Return the [X, Y] coordinate for the center point of the cell that contains the specified text.  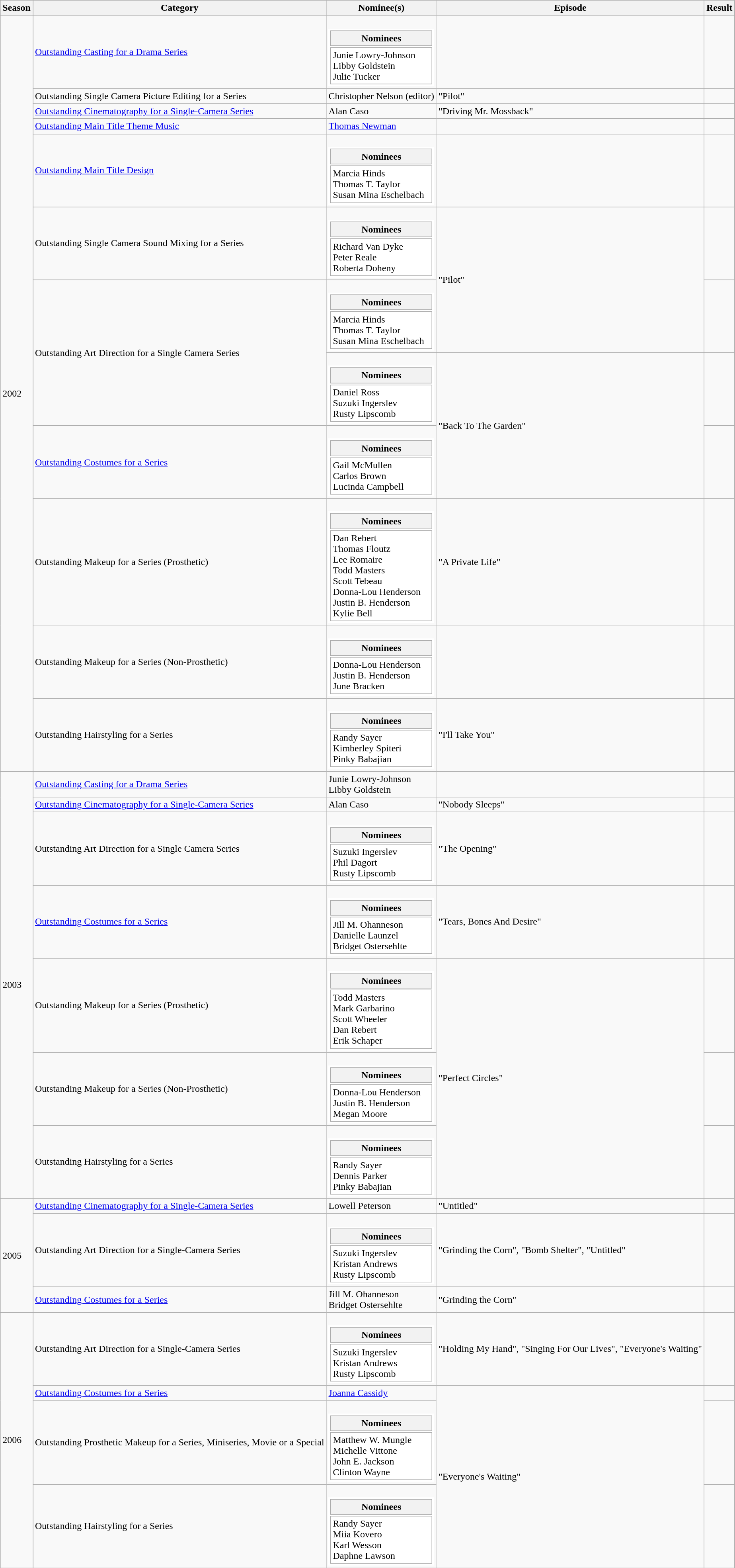
Junie Lowry-Johnson Libby Goldstein [381, 784]
"Tears, Bones And Desire" [570, 921]
Thomas Newman [381, 126]
Nominees Richard Van Dyke Peter RealeRoberta Doheny [381, 243]
Daniel Ross Suzuki Ingerslev Rusty Lipscomb [381, 403]
Jill M. Ohanneson Bridget Ostersehlte [381, 1300]
Category [179, 8]
"I'll Take You" [570, 735]
Nominees Donna-Lou Henderson Justin B. Henderson Megan Moore [381, 1089]
Junie Lowry-Johnson Libby Goldstein Julie Tucker [381, 66]
"The Opening" [570, 849]
Nominees Suzuki IngerslevKristan Andrews Rusty Lipscomb [381, 1250]
Gail McMullen Carlos Brown Lucinda Campbell [381, 476]
2003 [17, 985]
Outstanding Main Title Design [179, 170]
Lowell Peterson [381, 1206]
Suzuki IngerslevKristan Andrews Rusty Lipscomb [381, 1264]
"Grinding the Corn" [570, 1300]
"Holding My Hand", "Singing For Our Lives", "Everyone's Waiting" [570, 1349]
Nominees Donna-Lou Henderson Justin B. Henderson June Bracken [381, 662]
"Perfect Circles" [570, 1078]
Joanna Cassidy [381, 1393]
Matthew W. Mungle Michelle Vittone John E. Jackson Clinton Wayne [381, 1457]
Suzuki Ingerslev Kristan Andrews Rusty Lipscomb [381, 1363]
Nominees Daniel Ross Suzuki Ingerslev Rusty Lipscomb [381, 389]
Randy Sayer Kimberley Spiteri Pinky Babajian [381, 749]
Result [719, 8]
Episode [570, 8]
"Untitled" [570, 1206]
Outstanding Single Camera Picture Editing for a Series [179, 96]
Nominees Jill M. Ohanneson Danielle Launzel Bridget Ostersehlte [381, 921]
Suzuki Ingerslev Phil Dagort Rusty Lipscomb [381, 862]
"Grinding the Corn", "Bomb Shelter", "Untitled" [570, 1250]
Nominees Suzuki Ingerslev Kristan Andrews Rusty Lipscomb [381, 1349]
"Driving Mr. Mossback" [570, 111]
"Nobody Sleeps" [570, 805]
Todd Masters Mark Garbarino Scott Wheeler Dan Rebert Erik Schaper [381, 1019]
Randy Sayer Dennis Parker Pinky Babajian [381, 1176]
2006 [17, 1440]
2005 [17, 1255]
Jill M. Ohanneson Danielle Launzel Bridget Ostersehlte [381, 936]
"A Private Life" [570, 562]
Nominees Matthew W. Mungle Michelle Vittone John E. Jackson Clinton Wayne [381, 1442]
Outstanding Single Camera Sound Mixing for a Series [179, 243]
Nominees Randy Sayer Kimberley Spiteri Pinky Babajian [381, 735]
Outstanding Main Title Theme Music [179, 126]
Randy Sayer Miia Kovero Karl Wesson Daphne Lawson [381, 1540]
Donna-Lou Henderson Justin B. Henderson June Bracken [381, 676]
Season [17, 8]
Nominees Randy Sayer Dennis Parker Pinky Babajian [381, 1162]
2002 [17, 393]
Nominee(s) [381, 8]
Nominees Suzuki Ingerslev Phil Dagort Rusty Lipscomb [381, 849]
Richard Van Dyke Peter RealeRoberta Doheny [381, 257]
Nominees Todd Masters Mark Garbarino Scott Wheeler Dan Rebert Erik Schaper [381, 1005]
Donna-Lou Henderson Justin B. Henderson Megan Moore [381, 1103]
Nominees Gail McMullen Carlos Brown Lucinda Campbell [381, 462]
Nominees Junie Lowry-Johnson Libby Goldstein Julie Tucker [381, 52]
"Everyone's Waiting" [570, 1476]
Nominees Dan Rebert Thomas Floutz Lee Romaire Todd Masters Scott Tebeau Donna-Lou Henderson Justin B. Henderson Kylie Bell [381, 562]
"Back To The Garden" [570, 426]
Nominees Randy Sayer Miia Kovero Karl Wesson Daphne Lawson [381, 1526]
Christopher Nelson (editor) [381, 96]
Outstanding Prosthetic Makeup for a Series, Miniseries, Movie or a Special [179, 1442]
Dan Rebert Thomas Floutz Lee Romaire Todd Masters Scott Tebeau Donna-Lou Henderson Justin B. Henderson Kylie Bell [381, 576]
